Output the [X, Y] coordinate of the center of the cell containing the given text.  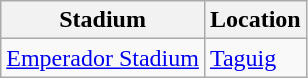
Stadium [103, 20]
Location [255, 20]
Emperador Stadium [103, 58]
Taguig [255, 58]
